From the cell containing the given text, extract its center point as (X, Y) coordinate. 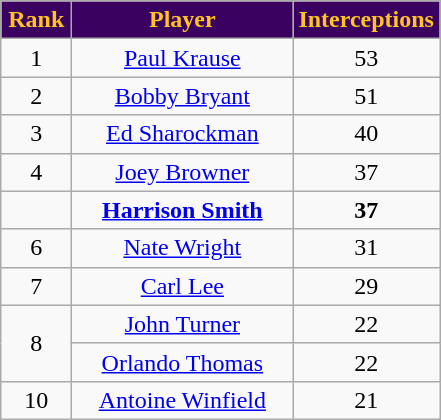
Harrison Smith (182, 210)
Ed Sharockman (182, 134)
Paul Krause (182, 58)
Interceptions (366, 20)
1 (36, 58)
40 (366, 134)
53 (366, 58)
7 (36, 286)
6 (36, 248)
31 (366, 248)
8 (36, 343)
Antoine Winfield (182, 400)
Bobby Bryant (182, 96)
51 (366, 96)
2 (36, 96)
3 (36, 134)
Joey Browner (182, 172)
Orlando Thomas (182, 362)
Nate Wright (182, 248)
4 (36, 172)
John Turner (182, 324)
Player (182, 20)
Rank (36, 20)
21 (366, 400)
29 (366, 286)
10 (36, 400)
Carl Lee (182, 286)
